Detect which cell encompasses the target text, then output its (x, y) center coordinate. 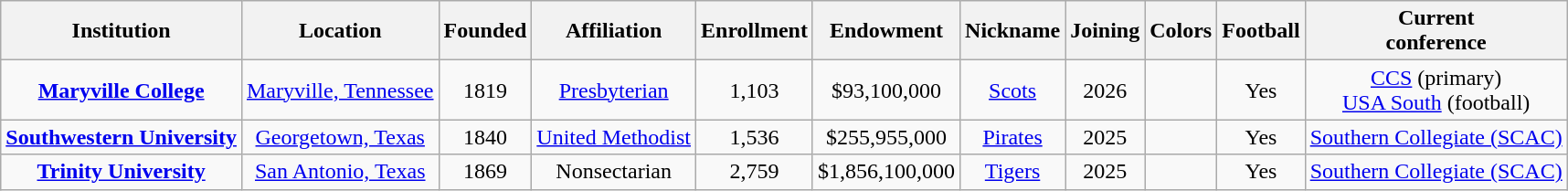
Southwestern University (122, 137)
Currentconference (1436, 31)
Colors (1181, 31)
Endowment (886, 31)
Maryville College (122, 90)
Nickname (1012, 31)
Scots (1012, 90)
$255,955,000 (886, 137)
United Methodist (614, 137)
1840 (485, 137)
Founded (485, 31)
1869 (485, 172)
Pirates (1012, 137)
1819 (485, 90)
San Antonio, Texas (340, 172)
1,103 (755, 90)
Nonsectarian (614, 172)
Georgetown, Texas (340, 137)
Football (1261, 31)
Maryville, Tennessee (340, 90)
Enrollment (755, 31)
Affiliation (614, 31)
Tigers (1012, 172)
2026 (1106, 90)
Institution (122, 31)
$1,856,100,000 (886, 172)
Presbyterian (614, 90)
2,759 (755, 172)
Location (340, 31)
CCS (primary)USA South (football) (1436, 90)
1,536 (755, 137)
Joining (1106, 31)
$93,100,000 (886, 90)
Trinity University (122, 172)
